Output the [X, Y] coordinate of the center of the cell containing the given text.  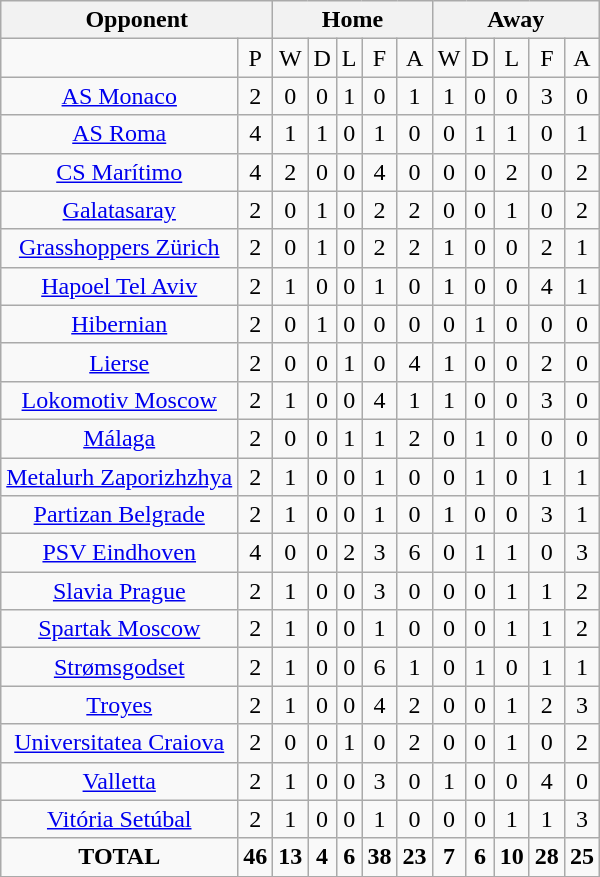
TOTAL [120, 857]
10 [512, 857]
CS Marítimo [120, 172]
AS Roma [120, 134]
Málaga [120, 438]
Partizan Belgrade [120, 515]
Universitatea Craiova [120, 743]
Valletta [120, 781]
Opponent [137, 20]
Galatasaray [120, 210]
P [256, 58]
Lokomotiv Moscow [120, 400]
Home [352, 20]
Troyes [120, 705]
Slavia Prague [120, 591]
28 [546, 857]
46 [256, 857]
AS Monaco [120, 96]
PSV Eindhoven [120, 553]
23 [414, 857]
Metalurh Zaporizhzhya [120, 477]
Grasshoppers Zürich [120, 248]
Lierse [120, 362]
13 [290, 857]
Strømsgodset [120, 667]
25 [582, 857]
Hapoel Tel Aviv [120, 286]
Away [516, 20]
38 [380, 857]
Spartak Moscow [120, 629]
7 [449, 857]
Vitória Setúbal [120, 819]
Hibernian [120, 324]
